Output the [x, y] coordinate of the center of the cell containing the given text.  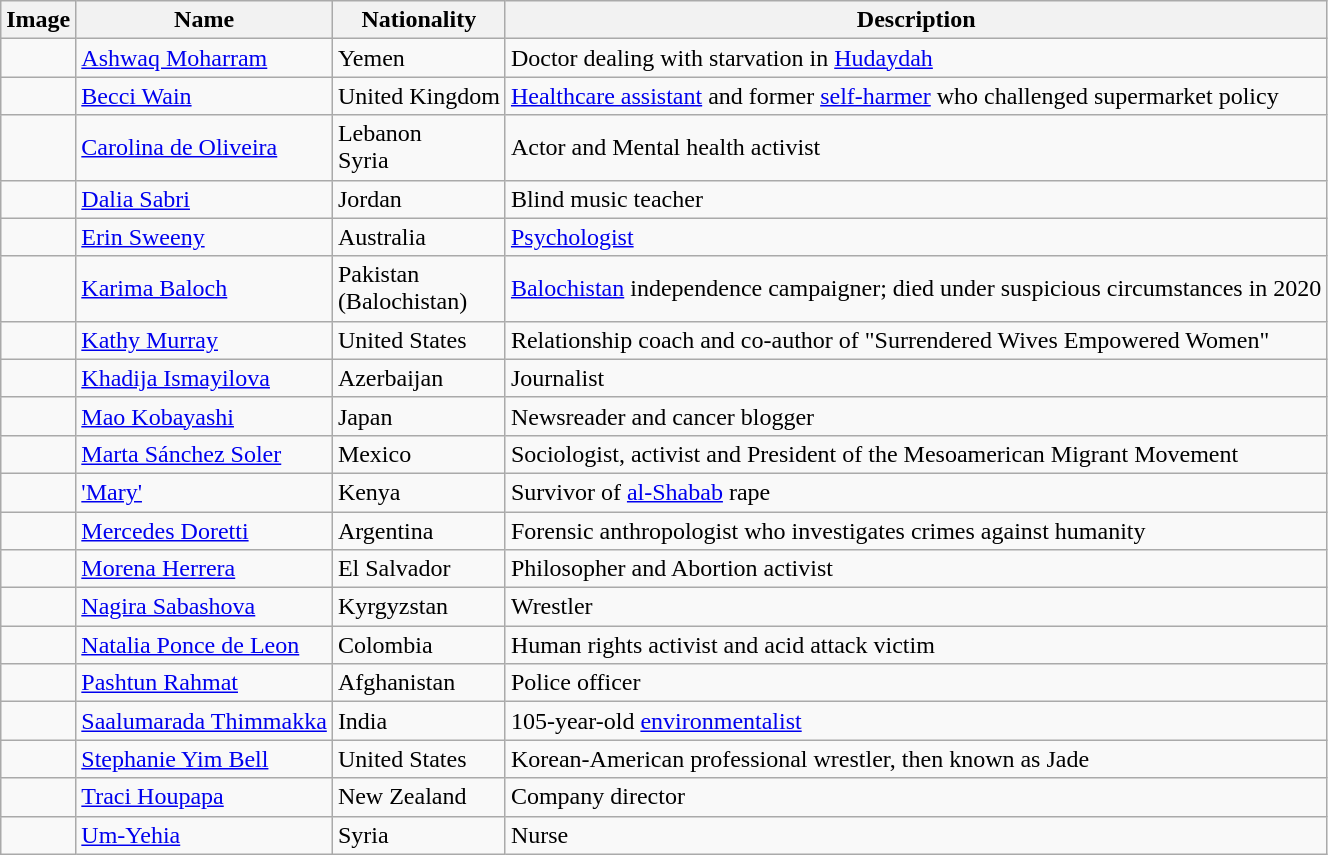
Survivor of al-Shabab rape [916, 492]
Mercedes Doretti [204, 531]
'Mary' [204, 492]
Yemen [418, 58]
Afghanistan [418, 683]
United Kingdom [418, 96]
Pashtun Rahmat [204, 683]
New Zealand [418, 797]
Kathy Murray [204, 340]
Police officer [916, 683]
Journalist [916, 378]
Pakistan(Balochistan) [418, 288]
Syria [418, 835]
Nationality [418, 20]
Jordan [418, 199]
Healthcare assistant and former self-harmer who challenged supermarket policy [916, 96]
Stephanie Yim Bell [204, 759]
Khadija Ismayilova [204, 378]
Relationship coach and co-author of "Surrendered Wives Empowered Women" [916, 340]
Name [204, 20]
Mexico [418, 454]
Um-Yehia [204, 835]
Newsreader and cancer blogger [916, 416]
Carolina de Oliveira [204, 148]
India [418, 721]
El Salvador [418, 569]
Philosopher and Abortion activist [916, 569]
Morena Herrera [204, 569]
Description [916, 20]
Company director [916, 797]
Blind music teacher [916, 199]
Karima Baloch [204, 288]
Wrestler [916, 607]
Becci Wain [204, 96]
Erin Sweeny [204, 237]
Nurse [916, 835]
Dalia Sabri [204, 199]
Marta Sánchez Soler [204, 454]
Sociologist, activist and President of the Mesoamerican Migrant Movement [916, 454]
Traci Houpapa [204, 797]
Balochistan independence campaigner; died under suspicious circumstances in 2020 [916, 288]
Mao Kobayashi [204, 416]
Japan [418, 416]
Kenya [418, 492]
Human rights activist and acid attack victim [916, 645]
Doctor dealing with starvation in Hudaydah [916, 58]
Actor and Mental health activist [916, 148]
Natalia Ponce de Leon [204, 645]
Nagira Sabashova [204, 607]
105-year-old environmentalist [916, 721]
Colombia [418, 645]
Saalumarada Thimmakka [204, 721]
Kyrgyzstan [418, 607]
Forensic anthropologist who investigates crimes against humanity [916, 531]
Argentina [418, 531]
Ashwaq Moharram [204, 58]
LebanonSyria [418, 148]
Psychologist [916, 237]
Australia [418, 237]
Azerbaijan [418, 378]
Image [38, 20]
Korean-American professional wrestler, then known as Jade [916, 759]
